Capture the cell that displays the provided text and extract its (X, Y) central coordinate. 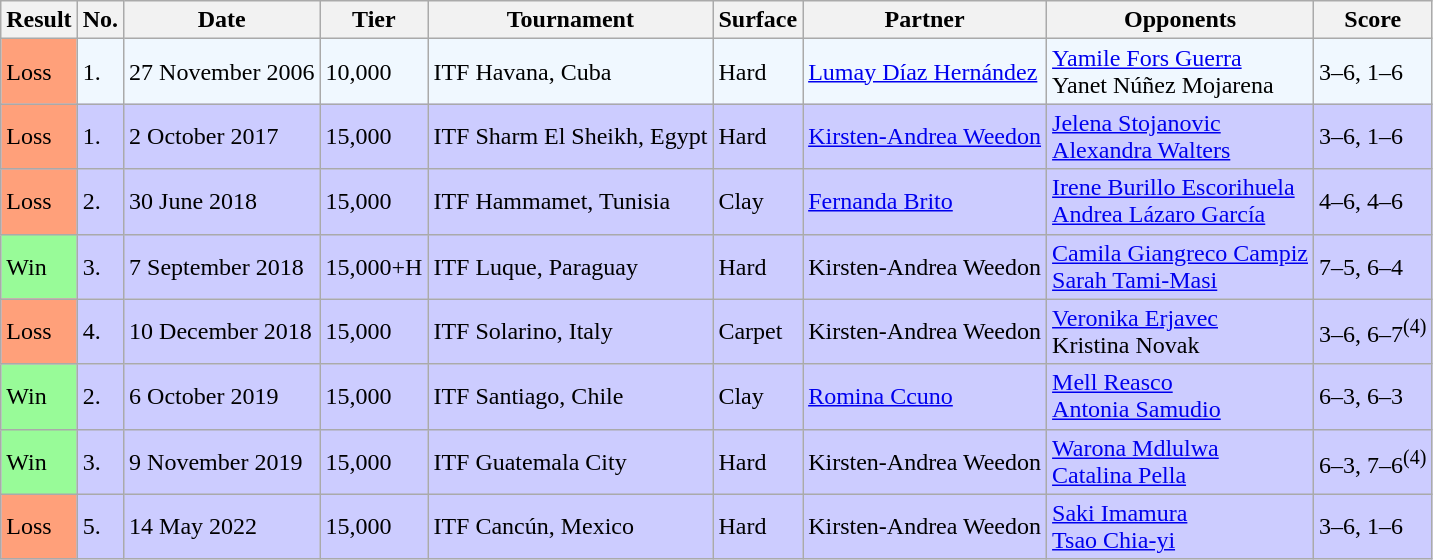
14 May 2022 (222, 526)
6–3, 7–6(4) (1373, 462)
Partner (925, 20)
ITF Santiago, Chile (570, 396)
Opponents (1180, 20)
ITF Sharm El Sheikh, Egypt (570, 136)
Tier (374, 20)
27 November 2006 (222, 72)
ITF Guatemala City (570, 462)
6–3, 6–3 (1373, 396)
Romina Ccuno (925, 396)
Mell Reasco Antonia Samudio (1180, 396)
ITF Cancún, Mexico (570, 526)
Tournament (570, 20)
Date (222, 20)
ITF Havana, Cuba (570, 72)
7 September 2018 (222, 266)
7–5, 6–4 (1373, 266)
Surface (758, 20)
Yamile Fors Guerra Yanet Núñez Mojarena (1180, 72)
ITF Solarino, Italy (570, 332)
Lumay Díaz Hernández (925, 72)
15,000+H (374, 266)
ITF Hammamet, Tunisia (570, 202)
Jelena Stojanovic Alexandra Walters (1180, 136)
Veronika Erjavec Kristina Novak (1180, 332)
30 June 2018 (222, 202)
Score (1373, 20)
Camila Giangreco Campiz Sarah Tami-Masi (1180, 266)
Saki Imamura Tsao Chia-yi (1180, 526)
5. (100, 526)
2 October 2017 (222, 136)
4–6, 4–6 (1373, 202)
10 December 2018 (222, 332)
Fernanda Brito (925, 202)
Warona Mdlulwa Catalina Pella (1180, 462)
Result (39, 20)
6 October 2019 (222, 396)
10,000 (374, 72)
Irene Burillo Escorihuela Andrea Lázaro García (1180, 202)
9 November 2019 (222, 462)
ITF Luque, Paraguay (570, 266)
4. (100, 332)
Carpet (758, 332)
3–6, 6–7(4) (1373, 332)
No. (100, 20)
